Output the (X, Y) coordinate of the center of the cell containing the given text.  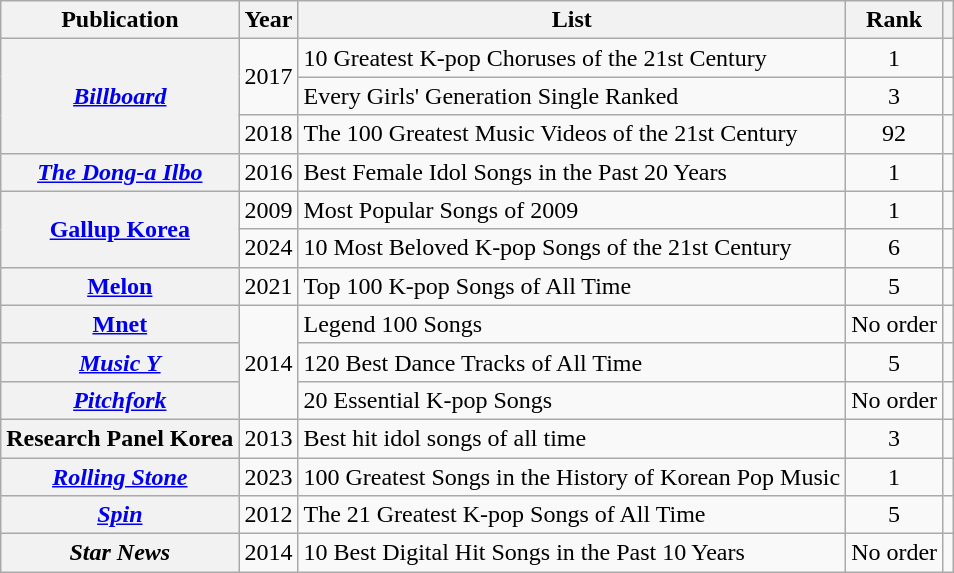
Music Y (120, 362)
Top 100 K-pop Songs of All Time (572, 286)
Best Female Idol Songs in the Past 20 Years (572, 172)
List (572, 20)
2009 (268, 210)
Rolling Stone (120, 477)
Star News (120, 553)
10 Greatest K-pop Choruses of the 21st Century (572, 58)
Melon (120, 286)
2017 (268, 77)
Legend 100 Songs (572, 324)
The Dong-a Ilbo (120, 172)
The 100 Greatest Music Videos of the 21st Century (572, 134)
Mnet (120, 324)
Gallup Korea (120, 229)
2012 (268, 515)
Every Girls' Generation Single Ranked (572, 96)
Pitchfork (120, 400)
Research Panel Korea (120, 438)
The 21 Greatest K-pop Songs of All Time (572, 515)
2016 (268, 172)
2013 (268, 438)
2018 (268, 134)
92 (894, 134)
Best hit idol songs of all time (572, 438)
2023 (268, 477)
Publication (120, 20)
Rank (894, 20)
Year (268, 20)
10 Most Beloved K-pop Songs of the 21st Century (572, 248)
2021 (268, 286)
20 Essential K-pop Songs (572, 400)
2024 (268, 248)
Spin (120, 515)
100 Greatest Songs in the History of Korean Pop Music (572, 477)
120 Best Dance Tracks of All Time (572, 362)
10 Best Digital Hit Songs in the Past 10 Years (572, 553)
Most Popular Songs of 2009 (572, 210)
6 (894, 248)
Billboard (120, 96)
